Pinpoint the cell where the given text exists, returning its (X, Y) midpoint coordinate. 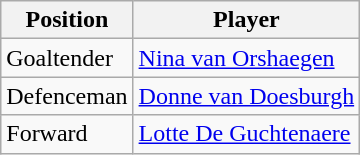
Defenceman (67, 96)
Forward (67, 134)
Donne van Doesburgh (246, 96)
Position (67, 20)
Lotte De Guchtenaere (246, 134)
Goaltender (67, 58)
Nina van Orshaegen (246, 58)
Player (246, 20)
